Search for the cell housing the specified text and yield its [x, y] center coordinate. 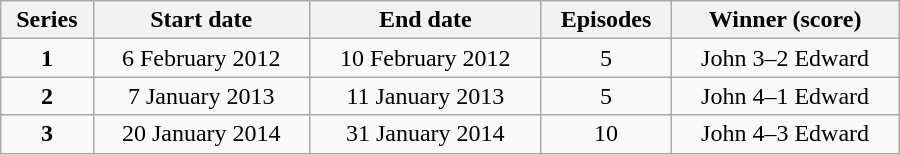
Series [47, 20]
Start date [201, 20]
Episodes [606, 20]
John 4–1 Edward [785, 96]
3 [47, 134]
10 February 2012 [425, 58]
End date [425, 20]
11 January 2013 [425, 96]
Winner (score) [785, 20]
7 January 2013 [201, 96]
1 [47, 58]
10 [606, 134]
John 4–3 Edward [785, 134]
31 January 2014 [425, 134]
John 3–2 Edward [785, 58]
20 January 2014 [201, 134]
2 [47, 96]
6 February 2012 [201, 58]
